Identify which cell holds the provided text, then report its (x, y) central coordinate. 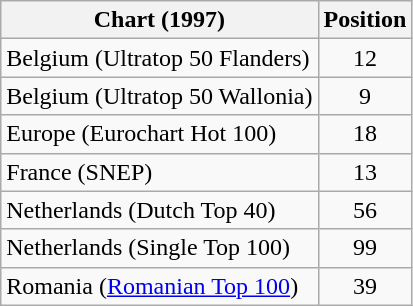
12 (365, 58)
18 (365, 134)
France (SNEP) (160, 172)
Belgium (Ultratop 50 Wallonia) (160, 96)
Belgium (Ultratop 50 Flanders) (160, 58)
39 (365, 286)
Chart (1997) (160, 20)
Romania (Romanian Top 100) (160, 286)
9 (365, 96)
13 (365, 172)
Netherlands (Single Top 100) (160, 248)
56 (365, 210)
Netherlands (Dutch Top 40) (160, 210)
99 (365, 248)
Position (365, 20)
Europe (Eurochart Hot 100) (160, 134)
